Determine the (X, Y) coordinate at the center of the cell enclosing the given text.  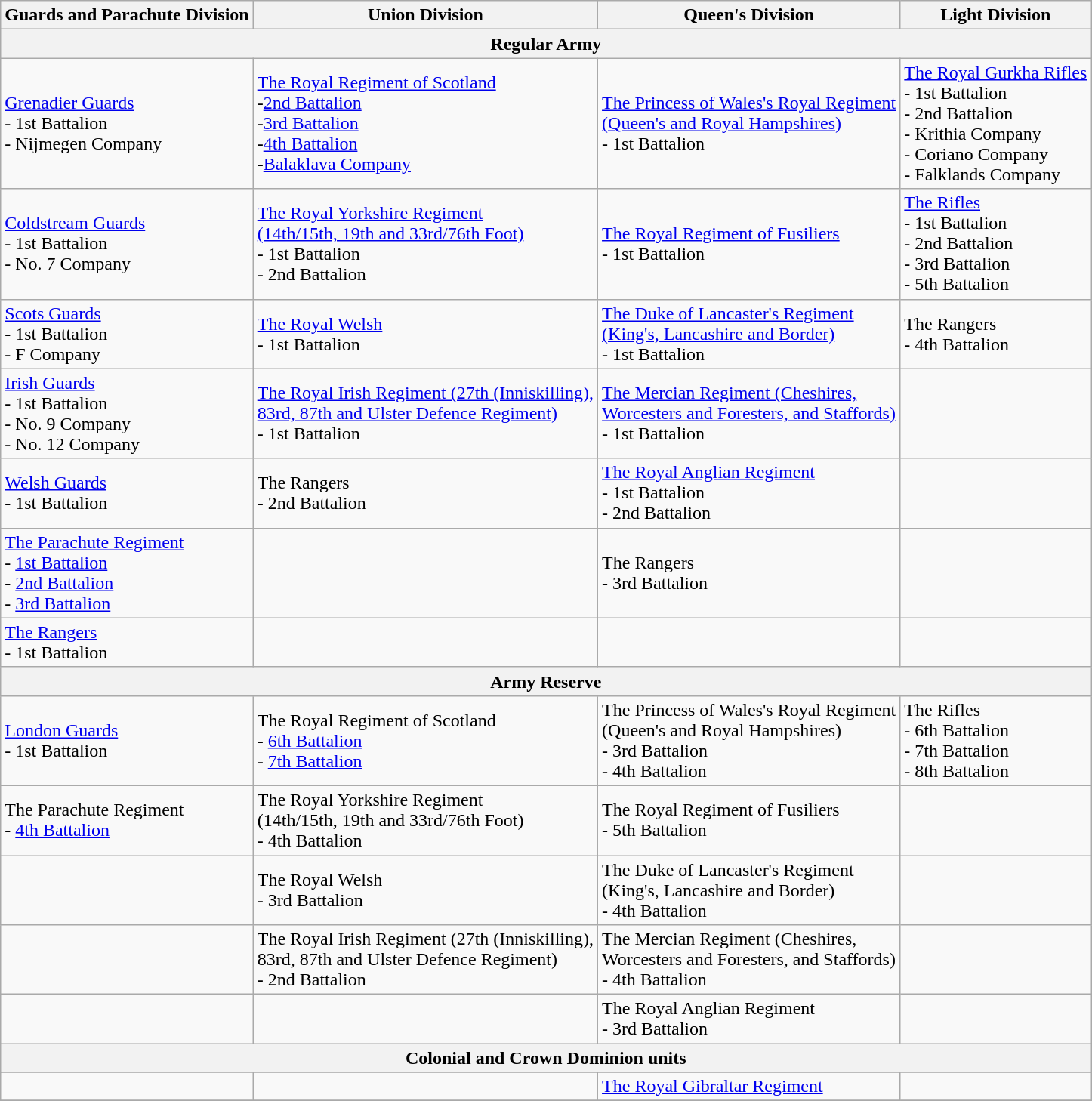
Coldstream Guards- 1st Battalion- No. 7 Company (127, 244)
The Princess of Wales's Royal Regiment(Queen's and Royal Hampshires)- 3rd Battalion- 4th Battalion (749, 740)
The Royal Irish Regiment (27th (Inniskilling), 83rd, 87th and Ulster Defence Regiment)- 2nd Battalion (425, 960)
The Rifles- 6th Battalion- 7th Battalion- 8th Battalion (995, 740)
The Royal Irish Regiment (27th (Inniskilling), 83rd, 87th and Ulster Defence Regiment)- 1st Battalion (425, 414)
The Rangers- 2nd Battalion (425, 493)
Union Division (425, 15)
The Royal Gurkha Rifles- 1st Battalion- 2nd Battalion- Krithia Company- Coriano Company- Falklands Company (995, 124)
The Royal Gibraltar Regiment (749, 1087)
The Royal Regiment of Scotland-2nd Battalion-3rd Battalion-4th Battalion-Balaklava Company (425, 124)
The Royal Regiment of Fusiliers- 1st Battalion (749, 244)
The Rifles- 1st Battalion- 2nd Battalion- 3rd Battalion- 5th Battalion (995, 244)
The Mercian Regiment (Cheshires,Worcesters and Foresters, and Staffords)- 1st Battalion (749, 414)
The Royal Yorkshire Regiment (14th/15th, 19th and 33rd/76th Foot)- 4th Battalion (425, 820)
Army Reserve (546, 681)
The Rangers- 4th Battalion (995, 334)
Regular Army (546, 44)
The Duke of Lancaster's Regiment (King's, Lancashire and Border)- 4th Battalion (749, 890)
The Princess of Wales's Royal Regiment(Queen's and Royal Hampshires)- 1st Battalion (749, 124)
The Rangers- 3rd Battalion (749, 572)
The Duke of Lancaster's Regiment(King's, Lancashire and Border)- 1st Battalion (749, 334)
The Royal Anglian Regiment- 3rd Battalion (749, 1019)
Scots Guards- 1st Battalion- F Company (127, 334)
The Parachute Regiment- 1st Battalion- 2nd Battalion- 3rd Battalion (127, 572)
Colonial and Crown Dominion units (546, 1058)
The Parachute Regiment- 4th Battalion (127, 820)
The Rangers- 1st Battalion (127, 642)
Welsh Guards- 1st Battalion (127, 493)
Guards and Parachute Division (127, 15)
The Royal Anglian Regiment- 1st Battalion- 2nd Battalion (749, 493)
London Guards- 1st Battalion (127, 740)
The Royal Regiment of Scotland- 6th Battalion- 7th Battalion (425, 740)
The Royal Welsh- 3rd Battalion (425, 890)
Light Division (995, 15)
Irish Guards- 1st Battalion- No. 9 Company- No. 12 Company (127, 414)
Queen's Division (749, 15)
The Mercian Regiment (Cheshires, Worcesters and Foresters, and Staffords)- 4th Battalion (749, 960)
The Royal Yorkshire Regiment(14th/15th, 19th and 33rd/76th Foot)- 1st Battalion- 2nd Battalion (425, 244)
The Royal Regiment of Fusiliers- 5th Battalion (749, 820)
Grenadier Guards- 1st Battalion- Nijmegen Company (127, 124)
The Royal Welsh- 1st Battalion (425, 334)
